Provide the (X, Y) coordinate of the cell's center where the given text is located.  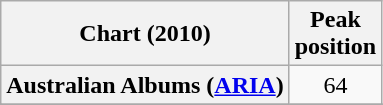
Australian Albums (ARIA) (145, 85)
64 (335, 85)
Chart (2010) (145, 34)
Peakposition (335, 34)
